From the cell containing the given text, extract its center point as [x, y] coordinate. 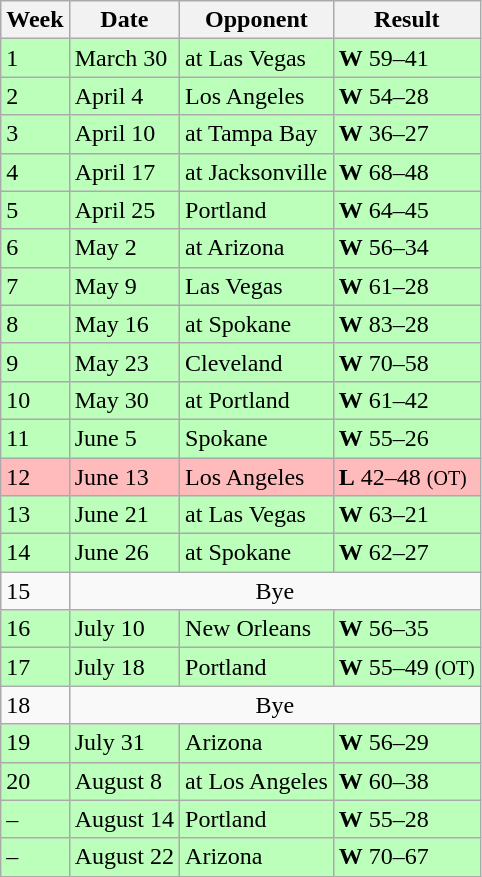
W 70–67 [406, 857]
1 [35, 58]
April 10 [124, 134]
Spokane [257, 438]
W 64–45 [406, 210]
April 25 [124, 210]
Cleveland [257, 362]
W 70–58 [406, 362]
Las Vegas [257, 286]
11 [35, 438]
New Orleans [257, 629]
July 31 [124, 743]
May 2 [124, 248]
16 [35, 629]
May 9 [124, 286]
W 63–21 [406, 515]
W 83–28 [406, 324]
L 42–48 (OT) [406, 477]
3 [35, 134]
W 61–28 [406, 286]
20 [35, 781]
18 [35, 705]
9 [35, 362]
W 54–28 [406, 96]
April 17 [124, 172]
August 14 [124, 819]
W 68–48 [406, 172]
April 4 [124, 96]
7 [35, 286]
W 60–38 [406, 781]
at Los Angeles [257, 781]
17 [35, 667]
13 [35, 515]
W 55–28 [406, 819]
W 62–27 [406, 553]
10 [35, 400]
June 21 [124, 515]
19 [35, 743]
March 30 [124, 58]
May 23 [124, 362]
W 36–27 [406, 134]
5 [35, 210]
W 61–42 [406, 400]
at Portland [257, 400]
May 16 [124, 324]
Date [124, 20]
August 8 [124, 781]
June 26 [124, 553]
15 [35, 591]
6 [35, 248]
July 10 [124, 629]
Week [35, 20]
August 22 [124, 857]
at Tampa Bay [257, 134]
Opponent [257, 20]
12 [35, 477]
June 5 [124, 438]
Result [406, 20]
14 [35, 553]
W 55–26 [406, 438]
W 59–41 [406, 58]
at Jacksonville [257, 172]
W 56–29 [406, 743]
2 [35, 96]
8 [35, 324]
at Arizona [257, 248]
4 [35, 172]
W 56–34 [406, 248]
May 30 [124, 400]
W 56–35 [406, 629]
June 13 [124, 477]
July 18 [124, 667]
W 55–49 (OT) [406, 667]
